Scan for the cell matching the given text and deliver its (x, y) coordinate at center. 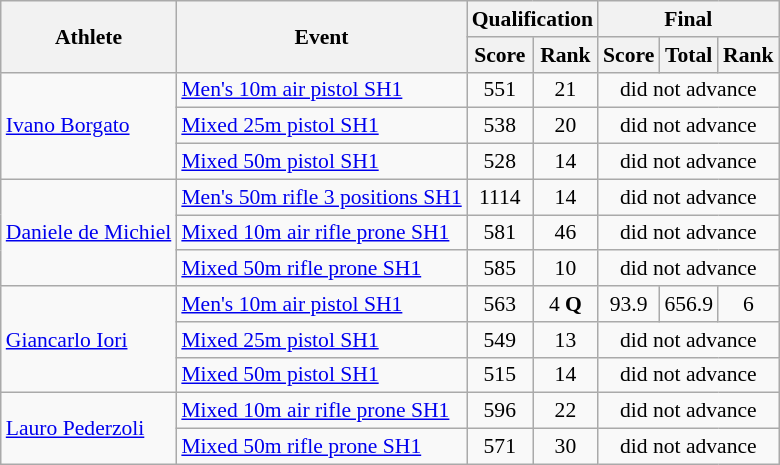
20 (566, 126)
93.9 (628, 304)
13 (566, 340)
549 (500, 340)
Ivano Borgato (89, 126)
585 (500, 269)
515 (500, 375)
Giancarlo Iori (89, 340)
22 (566, 411)
596 (500, 411)
Lauro Pederzoli (89, 428)
571 (500, 447)
581 (500, 233)
551 (500, 90)
10 (566, 269)
656.9 (688, 304)
Total (688, 55)
4 Q (566, 304)
Athlete (89, 36)
563 (500, 304)
1114 (500, 197)
538 (500, 126)
528 (500, 162)
6 (748, 304)
Men's 50m rifle 3 positions SH1 (321, 197)
Qualification (532, 19)
Final (688, 19)
Daniele de Michiel (89, 232)
21 (566, 90)
30 (566, 447)
Event (321, 36)
46 (566, 233)
